From the cell containing the given text, extract its center point as (x, y) coordinate. 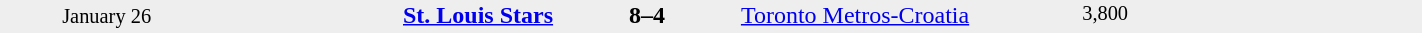
Toronto Metros-Croatia (910, 15)
St. Louis Stars (384, 15)
3,800 (1252, 16)
8–4 (648, 15)
January 26 (106, 16)
